Search for the cell housing the specified text and yield its [x, y] center coordinate. 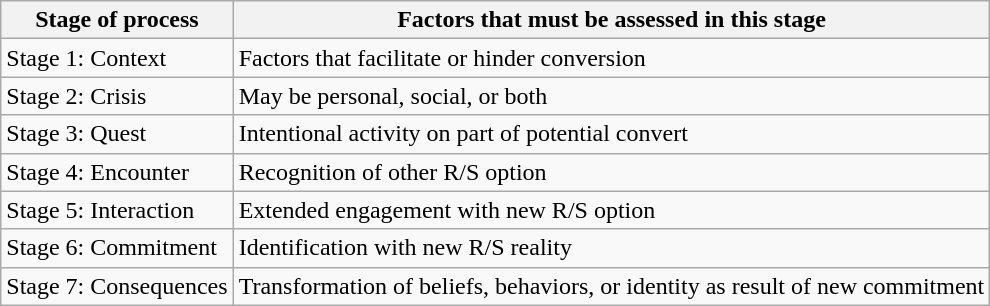
Stage 1: Context [117, 58]
Intentional activity on part of potential convert [612, 134]
Stage 4: Encounter [117, 172]
Stage 7: Consequences [117, 286]
Stage 5: Interaction [117, 210]
Stage 2: Crisis [117, 96]
Factors that must be assessed in this stage [612, 20]
May be personal, social, or both [612, 96]
Stage of process [117, 20]
Identification with new R/S reality [612, 248]
Transformation of beliefs, behaviors, or identity as result of new commitment [612, 286]
Factors that facilitate or hinder conversion [612, 58]
Recognition of other R/S option [612, 172]
Stage 3: Quest [117, 134]
Stage 6: Commitment [117, 248]
Extended engagement with new R/S option [612, 210]
